Extract the (x, y) coordinate from the center of the cell holding the provided text.  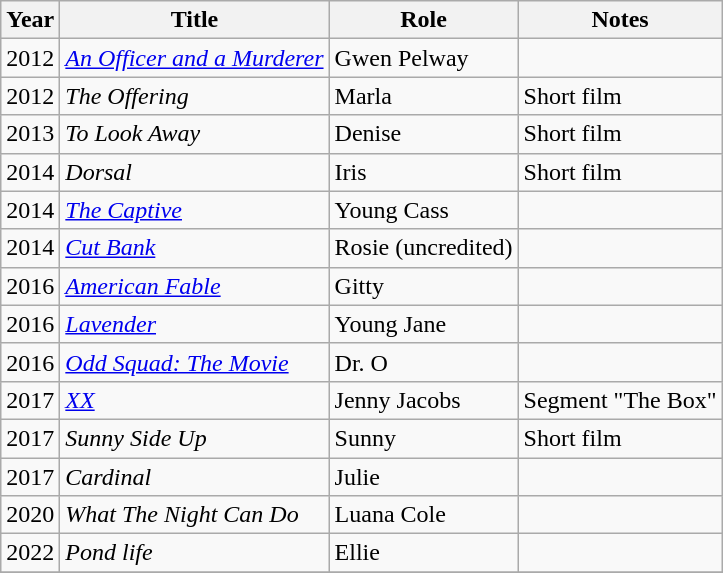
Year (30, 20)
To Look Away (194, 134)
The Offering (194, 96)
Ellie (424, 553)
What The Night Can Do (194, 515)
Iris (424, 172)
Jenny Jacobs (424, 400)
Marla (424, 96)
Gwen Pelway (424, 58)
American Fable (194, 286)
Young Jane (424, 324)
Notes (620, 20)
2020 (30, 515)
The Captive (194, 210)
Title (194, 20)
Role (424, 20)
Luana Cole (424, 515)
Odd Squad: The Movie (194, 362)
Julie (424, 477)
2022 (30, 553)
An Officer and a Murderer (194, 58)
Sunny (424, 438)
Segment "The Box" (620, 400)
XX (194, 400)
Sunny Side Up (194, 438)
Lavender (194, 324)
2013 (30, 134)
Young Cass (424, 210)
Dorsal (194, 172)
Gitty (424, 286)
Cut Bank (194, 248)
Rosie (uncredited) (424, 248)
Cardinal (194, 477)
Pond life (194, 553)
Denise (424, 134)
Dr. O (424, 362)
